Capture the cell that displays the provided text and extract its (X, Y) central coordinate. 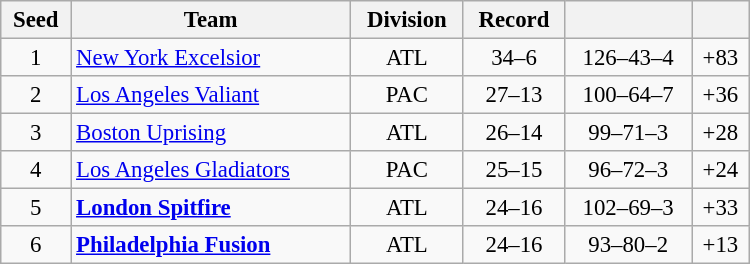
Boston Uprising (211, 133)
Los Angeles Valiant (211, 95)
27–13 (514, 95)
93–80–2 (628, 245)
+24 (721, 170)
26–14 (514, 133)
4 (36, 170)
126–43–4 (628, 58)
+36 (721, 95)
99–71–3 (628, 133)
Division (408, 20)
+28 (721, 133)
1 (36, 58)
25–15 (514, 170)
+13 (721, 245)
+83 (721, 58)
34–6 (514, 58)
Record (514, 20)
London Spitfire (211, 208)
Seed (36, 20)
5 (36, 208)
3 (36, 133)
Philadelphia Fusion (211, 245)
100–64–7 (628, 95)
102–69–3 (628, 208)
Team (211, 20)
2 (36, 95)
96–72–3 (628, 170)
6 (36, 245)
Los Angeles Gladiators (211, 170)
New York Excelsior (211, 58)
+33 (721, 208)
